Pinpoint the cell where the given text exists, returning its [X, Y] midpoint coordinate. 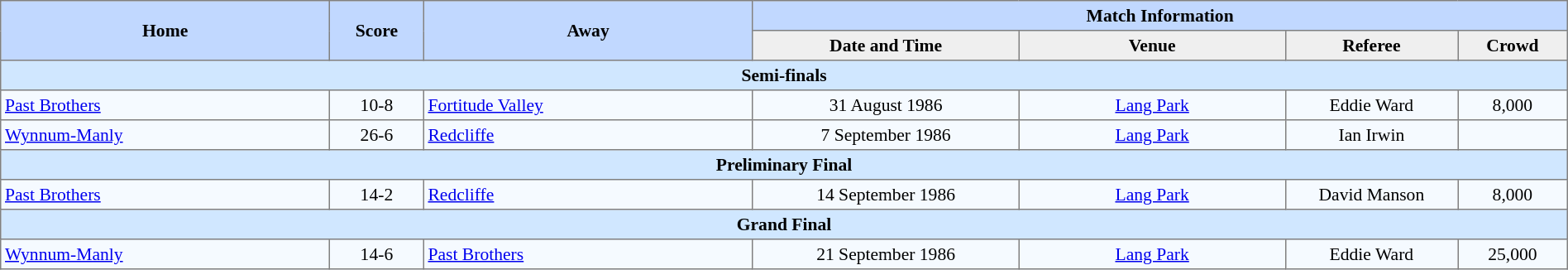
21 September 1986 [886, 254]
14-2 [377, 195]
Home [165, 31]
Fortitude Valley [588, 105]
14 September 1986 [886, 195]
14-6 [377, 254]
Date and Time [886, 46]
David Manson [1371, 195]
Match Information [1159, 16]
7 September 1986 [886, 135]
Referee [1371, 46]
26-6 [377, 135]
Crowd [1513, 46]
31 August 1986 [886, 105]
Venue [1152, 46]
Score [377, 31]
10-8 [377, 105]
Away [588, 31]
Grand Final [784, 224]
Semi-finals [784, 75]
Ian Irwin [1371, 135]
25,000 [1513, 254]
Preliminary Final [784, 165]
